Extract the (X, Y) coordinate from the center of the cell holding the provided text.  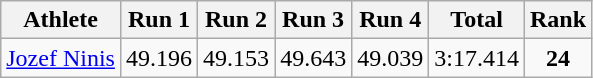
Run 3 (314, 20)
Rank (558, 20)
49.153 (236, 58)
24 (558, 58)
49.643 (314, 58)
Jozef Ninis (61, 58)
49.039 (390, 58)
Run 4 (390, 20)
Athlete (61, 20)
Run 2 (236, 20)
49.196 (158, 58)
Run 1 (158, 20)
3:17.414 (477, 58)
Total (477, 20)
